Capture the cell that displays the provided text and extract its [X, Y] central coordinate. 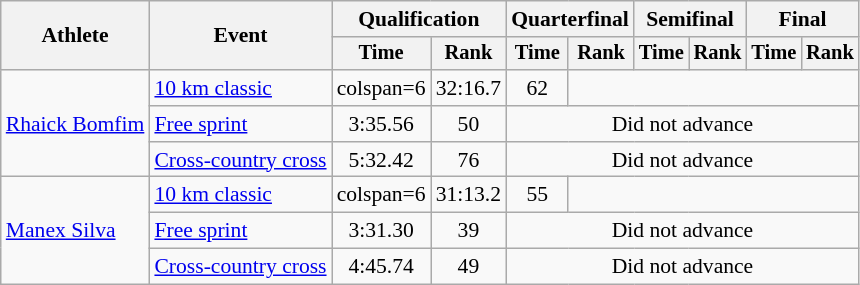
39 [468, 231]
32:16.7 [468, 88]
76 [468, 160]
55 [537, 195]
5:32.42 [382, 160]
Semifinal [690, 19]
3:35.56 [382, 124]
Athlete [76, 36]
3:31.30 [382, 231]
50 [468, 124]
Rhaick Bomfim [76, 124]
4:45.74 [382, 267]
Qualification [420, 19]
62 [537, 88]
Manex Silva [76, 230]
Final [802, 19]
Quarterfinal [570, 19]
49 [468, 267]
Event [240, 36]
31:13.2 [468, 195]
